Identify which cell holds the provided text, then report its [x, y] central coordinate. 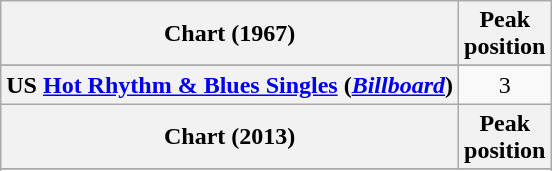
Chart (1967) [230, 34]
3 [505, 85]
US Hot Rhythm & Blues Singles (Billboard) [230, 85]
Chart (2013) [230, 136]
